Find where the given text appears and provide that cell's center as [X, Y] coordinate. 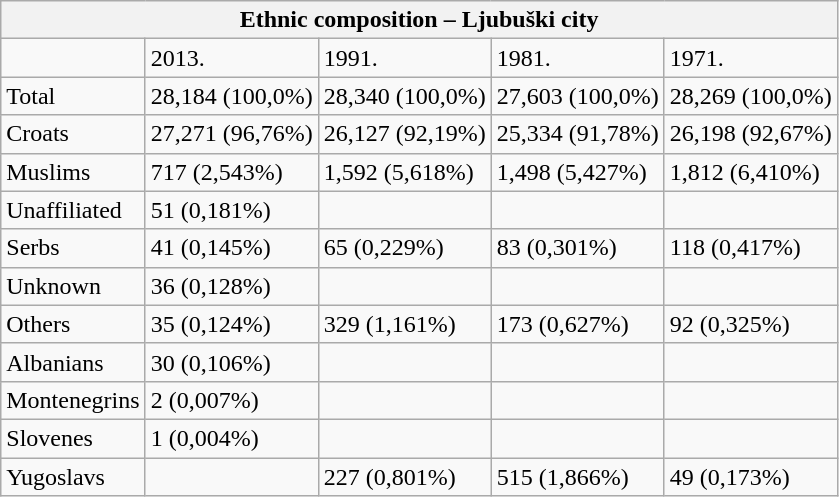
28,340 (100,0%) [404, 96]
25,334 (91,78%) [578, 134]
2013. [232, 58]
Serbs [73, 248]
28,269 (100,0%) [750, 96]
Montenegrins [73, 400]
2 (0,007%) [232, 400]
173 (0,627%) [578, 324]
Ethnic composition – Ljubuški city [420, 20]
329 (1,161%) [404, 324]
Muslims [73, 172]
1 (0,004%) [232, 438]
Others [73, 324]
118 (0,417%) [750, 248]
Unknown [73, 286]
36 (0,128%) [232, 286]
35 (0,124%) [232, 324]
83 (0,301%) [578, 248]
27,271 (96,76%) [232, 134]
1971. [750, 58]
30 (0,106%) [232, 362]
717 (2,543%) [232, 172]
1,812 (6,410%) [750, 172]
51 (0,181%) [232, 210]
Unaffiliated [73, 210]
1981. [578, 58]
1,592 (5,618%) [404, 172]
92 (0,325%) [750, 324]
1991. [404, 58]
26,198 (92,67%) [750, 134]
49 (0,173%) [750, 477]
28,184 (100,0%) [232, 96]
65 (0,229%) [404, 248]
Slovenes [73, 438]
227 (0,801%) [404, 477]
26,127 (92,19%) [404, 134]
Albanians [73, 362]
27,603 (100,0%) [578, 96]
1,498 (5,427%) [578, 172]
515 (1,866%) [578, 477]
Total [73, 96]
41 (0,145%) [232, 248]
Yugoslavs [73, 477]
Croats [73, 134]
